Pinpoint the cell where the given text exists, returning its [x, y] midpoint coordinate. 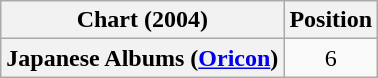
Japanese Albums (Oricon) [142, 58]
Chart (2004) [142, 20]
Position [331, 20]
6 [331, 58]
